Scan for the cell matching the given text and deliver its (X, Y) coordinate at center. 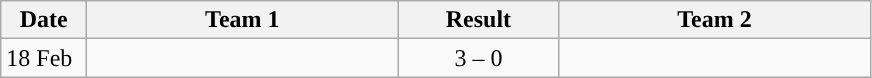
3 – 0 (478, 58)
Team 1 (242, 20)
Result (478, 20)
Team 2 (714, 20)
18 Feb (44, 58)
Date (44, 20)
